For the text-containing cell, return its midpoint in [x, y] coordinate format. 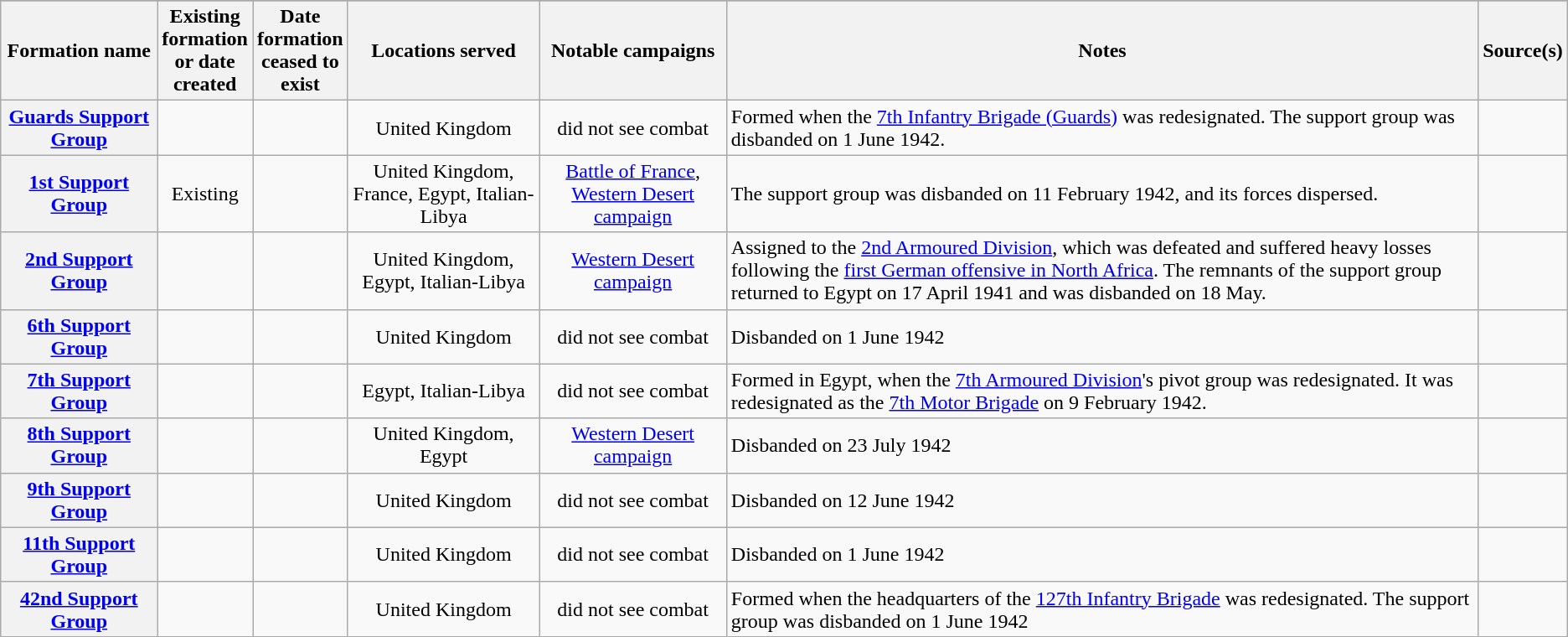
Formed when the headquarters of the 127th Infantry Brigade was redesignated. The support group was disbanded on 1 June 1942 [1102, 609]
Egypt, Italian-Libya [444, 391]
Battle of France, Western Desert campaign [633, 194]
2nd Support Group [79, 271]
Formed when the 7th Infantry Brigade (Guards) was redesignated. The support group was disbanded on 1 June 1942. [1102, 127]
Notes [1102, 50]
7th Support Group [79, 391]
Disbanded on 23 July 1942 [1102, 446]
Disbanded on 12 June 1942 [1102, 500]
Formed in Egypt, when the 7th Armoured Division's pivot group was redesignated. It was redesignated as the 7th Motor Brigade on 9 February 1942. [1102, 391]
The support group was disbanded on 11 February 1942, and its forces dispersed. [1102, 194]
United Kingdom, Egypt [444, 446]
6th Support Group [79, 337]
United Kingdom, Egypt, Italian-Libya [444, 271]
8th Support Group [79, 446]
9th Support Group [79, 500]
Existing formation or date created [205, 50]
Existing [205, 194]
Notable campaigns [633, 50]
United Kingdom, France, Egypt, Italian-Libya [444, 194]
Formation name [79, 50]
42nd Support Group [79, 609]
Guards Support Group [79, 127]
1st Support Group [79, 194]
Source(s) [1523, 50]
Locations served [444, 50]
Date formation ceased to exist [301, 50]
11th Support Group [79, 555]
